From the cell containing the given text, extract its center point as [x, y] coordinate. 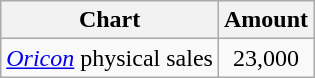
Oricon physical sales [110, 58]
Amount [266, 20]
23,000 [266, 58]
Chart [110, 20]
